Pinpoint the cell where the given text exists, returning its [x, y] midpoint coordinate. 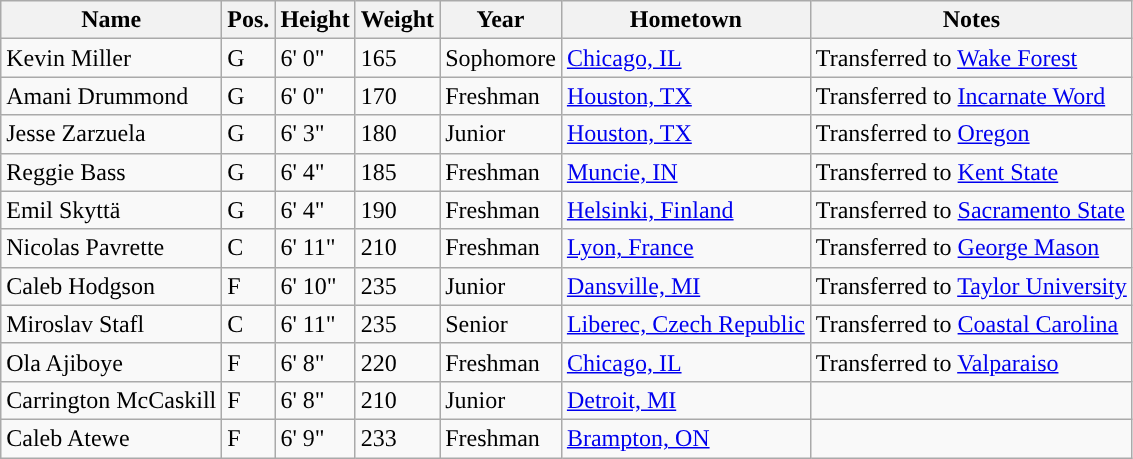
Hometown [686, 20]
Height [315, 20]
180 [397, 134]
Miroslav Stafl [112, 324]
Transferred to Valparaiso [971, 362]
220 [397, 362]
Caleb Hodgson [112, 286]
Senior [501, 324]
Transferred to Kent State [971, 172]
6' 3" [315, 134]
Amani Drummond [112, 96]
6' 10" [315, 286]
Sophomore [501, 58]
Emil Skyttä [112, 210]
Transferred to Sacramento State [971, 210]
Name [112, 20]
Dansville, MI [686, 286]
233 [397, 438]
Transferred to Wake Forest [971, 58]
Liberec, Czech Republic [686, 324]
Lyon, France [686, 248]
Brampton, ON [686, 438]
Notes [971, 20]
165 [397, 58]
Transferred to Coastal Carolina [971, 324]
Transferred to Oregon [971, 134]
Pos. [248, 20]
Muncie, IN [686, 172]
Jesse Zarzuela [112, 134]
Reggie Bass [112, 172]
Caleb Atewe [112, 438]
Year [501, 20]
Nicolas Pavrette [112, 248]
170 [397, 96]
Detroit, MI [686, 400]
Helsinki, Finland [686, 210]
Weight [397, 20]
Kevin Miller [112, 58]
Transferred to Incarnate Word [971, 96]
6' 9" [315, 438]
Ola Ajiboye [112, 362]
Transferred to Taylor University [971, 286]
Carrington McCaskill [112, 400]
Transferred to George Mason [971, 248]
185 [397, 172]
190 [397, 210]
